Find where the given text appears and provide that cell's center as [X, Y] coordinate. 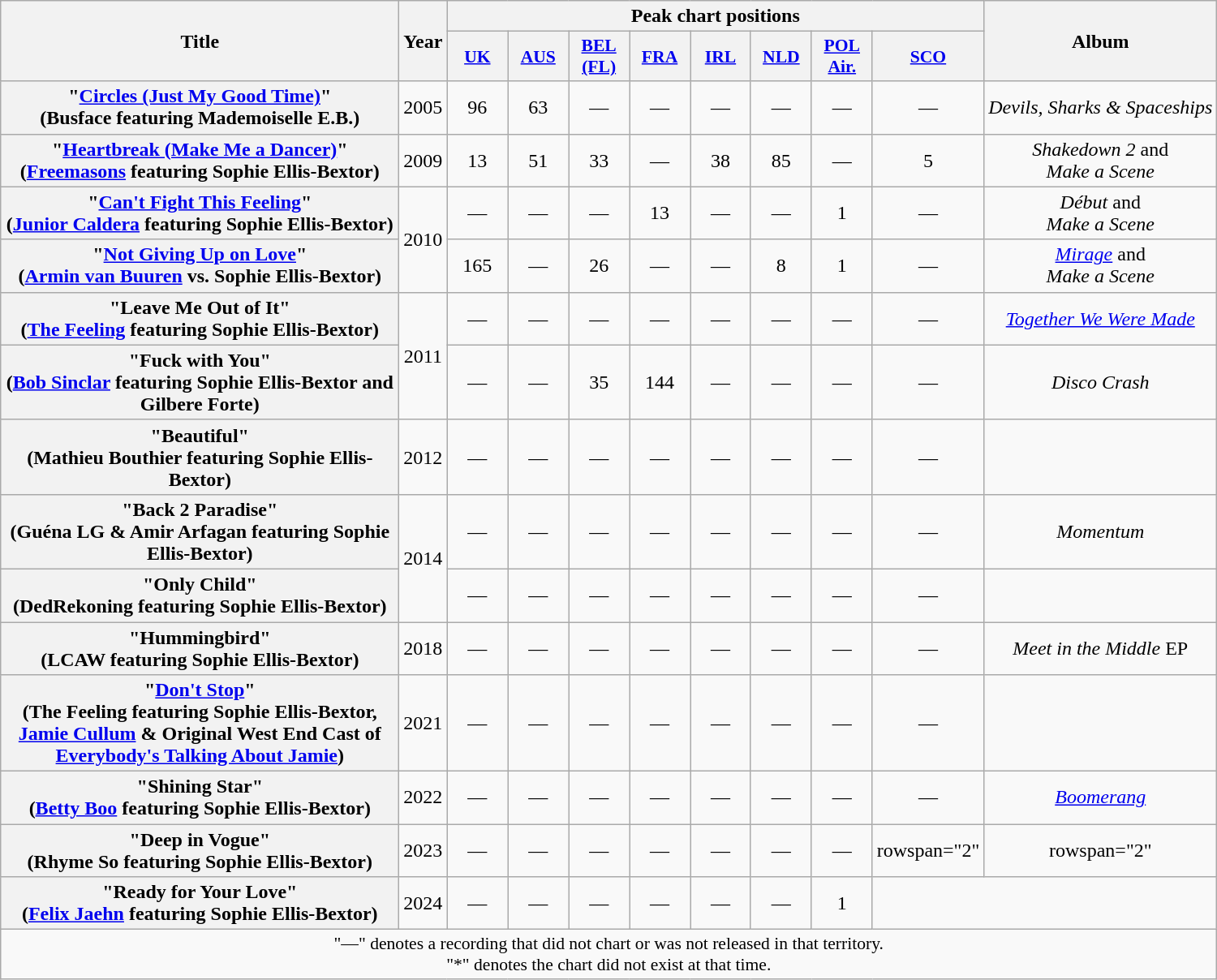
2010 [424, 239]
POLAir. [842, 57]
Mirage andMake a Scene [1100, 266]
63 [539, 107]
51 [539, 161]
Disco Crash [1100, 382]
8 [781, 266]
Shakedown 2 andMake a Scene [1100, 161]
"—" denotes a recording that did not chart or was not released in that territory."*" denotes the chart did not exist at that time. [608, 954]
"Heartbreak (Make Me a Dancer)"(Freemasons featuring Sophie Ellis-Bextor) [200, 161]
165 [477, 266]
"Shining Star"(Betty Boo featuring Sophie Ellis-Bextor) [200, 798]
"Can't Fight This Feeling"(Junior Caldera featuring Sophie Ellis-Bextor) [200, 213]
"Leave Me Out of It"(The Feeling featuring Sophie Ellis-Bextor) [200, 318]
35 [599, 382]
"Don't Stop"(The Feeling featuring Sophie Ellis-Bextor, Jamie Cullum & Original West End Cast of Everybody's Talking About Jamie) [200, 724]
BEL (FL) [599, 57]
2023 [424, 850]
2022 [424, 798]
96 [477, 107]
85 [781, 161]
33 [599, 161]
38 [720, 161]
UK [477, 57]
Boomerang [1100, 798]
"Ready for Your Love"(Felix Jaehn featuring Sophie Ellis-Bextor) [200, 904]
26 [599, 266]
AUS [539, 57]
Year [424, 41]
NLD [781, 57]
2005 [424, 107]
Meet in the Middle EP [1100, 647]
FRA [660, 57]
"Circles (Just My Good Time)"(Busface featuring Mademoiselle E.B.) [200, 107]
"Fuck with You"(Bob Sinclar featuring Sophie Ellis-Bextor and Gilbere Forte) [200, 382]
5 [928, 161]
2024 [424, 904]
2018 [424, 647]
Album [1100, 41]
Momentum [1100, 531]
2014 [424, 558]
Peak chart positions [716, 16]
Début andMake a Scene [1100, 213]
"Hummingbird"(LCAW featuring Sophie Ellis-Bextor) [200, 647]
IRL [720, 57]
"Not Giving Up on Love"(Armin van Buuren vs. Sophie Ellis-Bextor) [200, 266]
Devils, Sharks & Spaceships [1100, 107]
2011 [424, 355]
"Back 2 Paradise"(Guéna LG & Amir Arfagan featuring Sophie Ellis-Bextor) [200, 531]
Together We Were Made [1100, 318]
2021 [424, 724]
SCO [928, 57]
"Only Child"(DedRekoning featuring Sophie Ellis-Bextor) [200, 595]
Title [200, 41]
2012 [424, 457]
2009 [424, 161]
144 [660, 382]
"Beautiful"(Mathieu Bouthier featuring Sophie Ellis-Bextor) [200, 457]
"Deep in Vogue"(Rhyme So featuring Sophie Ellis-Bextor) [200, 850]
